Provide the (x, y) coordinate of the cell's center where the given text is located.  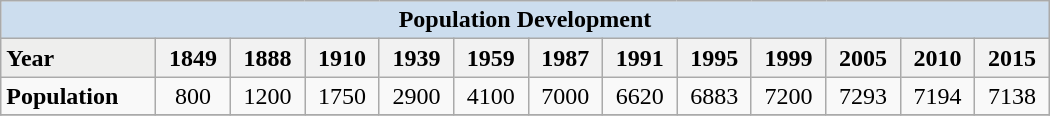
2010 (937, 58)
7000 (565, 96)
1200 (267, 96)
7200 (788, 96)
7293 (863, 96)
1939 (416, 58)
7138 (1012, 96)
1959 (491, 58)
800 (193, 96)
Population (78, 96)
1999 (788, 58)
1991 (640, 58)
2015 (1012, 58)
Year (78, 58)
4100 (491, 96)
1995 (714, 58)
1910 (342, 58)
1888 (267, 58)
6883 (714, 96)
2900 (416, 96)
6620 (640, 96)
1987 (565, 58)
2005 (863, 58)
1849 (193, 58)
7194 (937, 96)
Population Development (525, 20)
1750 (342, 96)
